Search for the cell housing the specified text and yield its (X, Y) center coordinate. 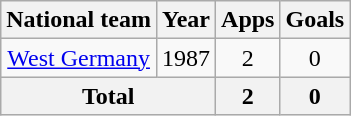
1987 (186, 58)
Year (186, 20)
Total (108, 96)
National team (79, 20)
Apps (248, 20)
West Germany (79, 58)
Goals (315, 20)
